Determine the (x, y) coordinate at the center of the cell enclosing the given text.  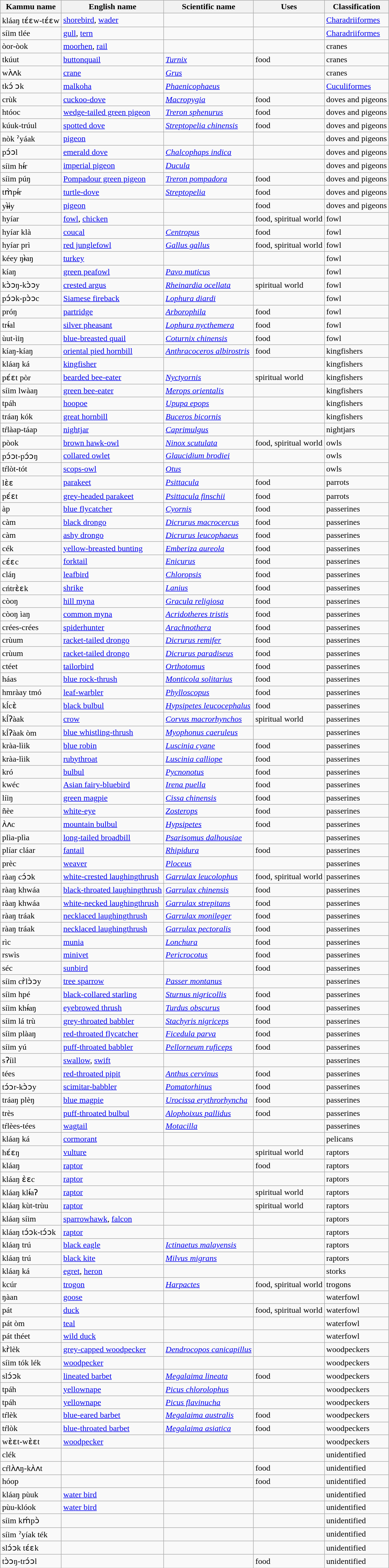
Ficedula parva (208, 1034)
leaf-warbler (113, 692)
turtle-dove (113, 192)
oriental pied hornbill (113, 351)
Passer montanus (208, 981)
Emberiza aureola (208, 548)
tráaŋ plèŋ (31, 1100)
red-throated pipit (113, 1074)
Hypsipetes (208, 824)
white-eye (113, 811)
puff-throated babbler (113, 1047)
Siamese fireback (113, 298)
Phaenicophaeus (208, 86)
red-throated flycatcher (113, 1034)
Merops orientalis (208, 391)
kɔ̀ɔŋ-kɔ̀ɔy (31, 285)
kláaŋ ɛ̀ɛc (31, 1179)
wʌ̀ʌk (31, 73)
Orthotomus (208, 666)
pát (31, 1310)
shorebird, wader (113, 20)
mountain bulbul (113, 824)
Enicurus (208, 561)
blue robin (113, 746)
síim hɨ́r (31, 166)
tailorbird (113, 666)
Garrulax monileger (208, 916)
blue whistling-thrush (113, 733)
Dicrurus leucophaeus (208, 535)
tées (31, 1074)
Alophoixus pallidus (208, 1113)
kláaŋ tɛ́ɛw-tɛ́ɛw (31, 20)
trogon (113, 1284)
Treron sphenurus (208, 112)
Zosterops (208, 811)
ràaŋ cɔ́ɔk (31, 877)
silver pheasant (113, 325)
Nyctyornis (208, 377)
blue-throated barbet (113, 1428)
gull, tern (113, 33)
Anthus cervinus (208, 1074)
tŕlòt-tót (31, 469)
cláŋ (31, 575)
Dendrocopos canicapillus (208, 1350)
sʔíil (31, 1060)
Megalaima asiatica (208, 1428)
tkɔ́ ɔk (31, 86)
Otus (208, 469)
fowl, chicken (113, 219)
líiŋ (31, 798)
bearded bee-eater (113, 377)
grey-capped woodpecker (113, 1350)
ŋàan (31, 1297)
Turnix (208, 59)
síim tók lék (31, 1363)
green magpie (113, 798)
Turdus obscurus (208, 1008)
síim ˀyíak ték (31, 1534)
goose (113, 1297)
rubythroat (113, 759)
síim plàaŋ (31, 1034)
eyebrowed thrush (113, 1008)
Garrulax leucolophus (208, 877)
ashy drongo (113, 535)
tŕlèes-tées (31, 1126)
tɔ́ɔr-kɔ̀ɔy (31, 1087)
kĺʔàak (31, 719)
plìa-plìa (31, 837)
Anthracoceros albirostris (208, 351)
Megalaima lineata (208, 1376)
àp (31, 509)
Pomatorhinus (208, 1087)
Harpactes (208, 1284)
spiderhunter (113, 627)
Uses (289, 7)
blue flycatcher (113, 509)
pɛ́ɛt pòr (31, 377)
ʌ̀ʌc (31, 824)
spotted dove (113, 125)
Streptopelia (208, 192)
hɛ́ɛŋ (31, 1153)
slɔ́ɔk tɛ́ɛk (31, 1548)
hmràay tmó (31, 692)
síim hpé (31, 994)
pɛ́ɛt (31, 496)
Ducula (208, 166)
Gallus gallus (208, 245)
Milvus migrans (208, 1258)
white-necked laughingthrush (113, 903)
black eagle (113, 1245)
plíar cláar (31, 850)
bulbul (113, 772)
Rheinardia ocellata (208, 285)
wagtail (113, 1126)
Chalcophaps indica (208, 152)
crane (113, 73)
minivet (113, 955)
tráaŋ kók (31, 417)
kéey ŋɨ̀aŋ (31, 258)
storks (357, 1271)
síim cr̀lɔ̀ɔy (31, 981)
blue rock-thrush (113, 679)
Megalaima australis (208, 1415)
pòok (31, 442)
ctéet (31, 666)
weaver (113, 863)
Treron pompadora (208, 179)
crow (113, 719)
Gracula religiosa (208, 601)
grey-throated babbler (113, 1021)
kláaŋ kùt-trùu (31, 1205)
Arachnothera (208, 627)
Caprimulgus (208, 430)
Pellorneum ruficeps (208, 1047)
trogons (357, 1284)
hóop (31, 1481)
cɛ́ɛc (31, 561)
clék (31, 1455)
collared owlet (113, 456)
scops-owl (113, 469)
òor-òok (31, 46)
Kammu name (31, 7)
Irena puella (208, 785)
Glaucidium brodiei (208, 456)
forktail (113, 561)
tŕlàap-táap (31, 430)
kĺcɛ̀ (31, 706)
grey-headed parakeet (113, 496)
pɔ́ɔt-pɔ́ɔŋ (31, 456)
kró (31, 772)
Asian fairy-bluebird (113, 785)
Ploceus (208, 863)
séc (31, 968)
pát théet (31, 1336)
tɔ̀ɔŋ-trɔ́ɔl (31, 1561)
pɔ́ɔk-pɔ̀ɔc (31, 298)
síim lá trù (31, 1021)
síim khɨ́aŋ (31, 1008)
crùk (31, 99)
Macropygia (208, 99)
prèc (31, 863)
scimitar-babbler (113, 1087)
Picus chlorolophus (208, 1389)
Motacilla (208, 1126)
ñèe (31, 811)
Cuculiformes (357, 86)
munia (113, 942)
wedge-tailed green pigeon (113, 112)
Pycnonotus (208, 772)
kláaŋ klɨ́aʔ (31, 1192)
rswìs (31, 955)
duck (113, 1310)
English name (113, 7)
háas (31, 679)
kláaŋ tɔ́ɔk-tɔ́ɔk (31, 1232)
parakeet (113, 482)
Pericrocotus (208, 955)
common myna (113, 614)
moorhen, rail (113, 46)
Chloropsis (208, 575)
wild duck (113, 1336)
pɔ́ɔl (31, 152)
sunbird (113, 968)
cék (31, 548)
Psarisomus dalhousiae (208, 837)
Cyornis (208, 509)
Scientific name (208, 7)
leafbird (113, 575)
blue-breasted quail (113, 338)
malkoha (113, 86)
Streptopelia chinensis (208, 125)
pùu-klóok (31, 1507)
Hypsipetes leucocephalus (208, 706)
kingfisher (113, 364)
Luscinia cyane (208, 746)
síim púŋ (31, 179)
slɔ́ɔk (31, 1376)
Centropus (208, 232)
síim tlée (31, 33)
tm̀pɨ́r (31, 192)
nightjar (113, 430)
puff-throated bulbul (113, 1113)
nòk ˀyáak (31, 139)
kláaŋ (31, 1165)
Monticola solitarius (208, 679)
pát òm (31, 1323)
hyíar prì (31, 245)
black bulbul (113, 706)
trɨ́al (31, 325)
ùut-ìiŋ (31, 338)
Sturnus nigricollis (208, 994)
yellow-breasted bunting (113, 548)
pelicans (357, 1139)
blue-eared barbet (113, 1415)
cŕlʌ̀ʌŋ-kʌ̀ʌt (31, 1468)
htóoc (31, 112)
kĺʔàak òm (31, 733)
green peafowl (113, 272)
Urocissa erythrorhyncha (208, 1100)
tkúut (31, 59)
Buceros bicornis (208, 417)
kíaŋ (31, 272)
hill myna (113, 601)
buttonquail (113, 59)
tŕlòk (31, 1428)
kr̀lèk (31, 1350)
síim kḿpɔ̀ (31, 1521)
turkey (113, 258)
còoŋ ìaŋ (31, 614)
Ninox scutulata (208, 442)
cormorant (113, 1139)
très (31, 1113)
lineated barbet (113, 1376)
nightjars (357, 430)
rìc (31, 942)
Picus flavinucha (208, 1402)
blue magpie (113, 1100)
Classification (357, 7)
great hornbill (113, 417)
kcúr (31, 1284)
Acridotheres tristis (208, 614)
imperial pigeon (113, 166)
fantail (113, 850)
Ictinaetus malayensis (208, 1245)
Phylloscopus (208, 692)
green bee-eater (113, 391)
Lophura nycthemera (208, 325)
cńtrɛ̀ɛk (31, 588)
kláaŋ pùuk (31, 1494)
Grus (208, 73)
red junglefowl (113, 245)
Arborophila (208, 312)
partridge (113, 312)
white-crested laughingthrush (113, 877)
Lanius (208, 588)
vulture (113, 1153)
Rhipidura (208, 850)
yɨ̀ɨy (31, 206)
còoŋ (31, 601)
kúuk-trúul (31, 125)
próŋ (31, 312)
Garrulax pectoralis (208, 929)
Garrulax strepitans (208, 903)
emerald dove (113, 152)
sparrowhawk, falcon (113, 1219)
Dicrurus remifer (208, 640)
tŕlèk (31, 1415)
swallow, swift (113, 1060)
hoopoe (113, 404)
Stachyris nigriceps (208, 1021)
Luscinia calliope (208, 759)
teal (113, 1323)
Pompadour green pigeon (113, 179)
crested argus (113, 285)
Myophonus caeruleus (208, 733)
hyíar (31, 219)
síim lwàaŋ (31, 391)
kíaŋ-kíaŋ (31, 351)
kwéc (31, 785)
coucal (113, 232)
Lonchura (208, 942)
brown hawk-owl (113, 442)
Psittacula finschii (208, 496)
Corvus macrorhynchos (208, 719)
Coturnix chinensis (208, 338)
egret, heron (113, 1271)
shrike (113, 588)
black-collared starling (113, 994)
Psittacula (208, 482)
wɛ̀ɛt-wɛ̀ɛt (31, 1442)
Dicrurus paradiseus (208, 653)
lɛ̀ɛ (31, 482)
black-throated laughingthrush (113, 890)
long-tailed broadbill (113, 837)
Lophura diardi (208, 298)
tree sparrow (113, 981)
Upupa epops (208, 404)
black kite (113, 1258)
hyíar klà (31, 232)
síim yú (31, 1047)
kláaŋ síim (31, 1219)
Cissa chinensis (208, 798)
Garrulax chinensis (208, 890)
crées-crées (31, 627)
Dicrurus macrocercus (208, 522)
black drongo (113, 522)
cuckoo-dove (113, 99)
Pavo muticus (208, 272)
